From the cell containing the given text, extract its center point as (x, y) coordinate. 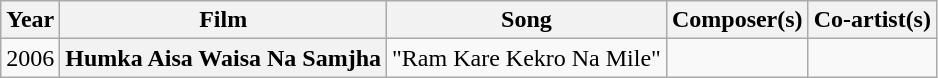
Year (30, 20)
"Ram Kare Kekro Na Mile" (527, 58)
Composer(s) (737, 20)
Song (527, 20)
Co-artist(s) (872, 20)
Humka Aisa Waisa Na Samjha (224, 58)
2006 (30, 58)
Film (224, 20)
